Find where the given text appears and provide that cell's center as [X, Y] coordinate. 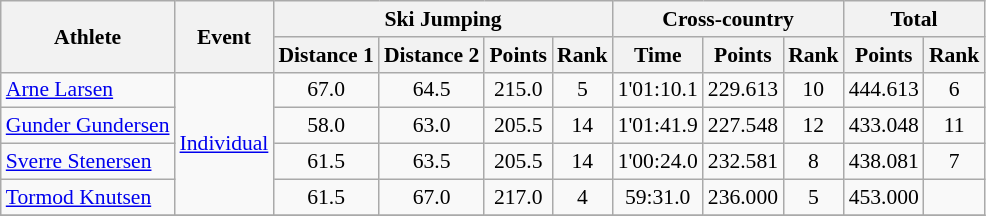
217.0 [518, 197]
1'01:41.9 [658, 126]
Individual [224, 143]
58.0 [326, 126]
438.081 [884, 162]
1'01:10.1 [658, 90]
Event [224, 36]
4 [582, 197]
6 [954, 90]
11 [954, 126]
Total [914, 19]
Athlete [88, 36]
1'00:24.0 [658, 162]
232.581 [743, 162]
Distance 1 [326, 55]
444.613 [884, 90]
63.0 [432, 126]
Distance 2 [432, 55]
453.000 [884, 197]
236.000 [743, 197]
215.0 [518, 90]
59:31.0 [658, 197]
Time [658, 55]
8 [814, 162]
229.613 [743, 90]
227.548 [743, 126]
10 [814, 90]
Tormod Knutsen [88, 197]
64.5 [432, 90]
Sverre Stenersen [88, 162]
Cross-country [728, 19]
Ski Jumping [442, 19]
433.048 [884, 126]
7 [954, 162]
12 [814, 126]
Gunder Gundersen [88, 126]
63.5 [432, 162]
Arne Larsen [88, 90]
